Search for the cell housing the specified text and yield its (x, y) center coordinate. 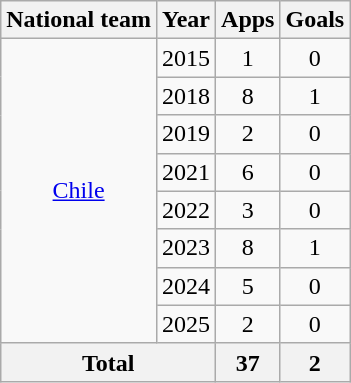
Goals (315, 20)
Chile (79, 191)
2024 (186, 286)
2023 (186, 248)
2022 (186, 210)
2015 (186, 58)
5 (248, 286)
Apps (248, 20)
Total (108, 362)
6 (248, 172)
2019 (186, 134)
2025 (186, 324)
37 (248, 362)
National team (79, 20)
Year (186, 20)
3 (248, 210)
2018 (186, 96)
2021 (186, 172)
